For the text-containing cell, return its midpoint in (X, Y) coordinate format. 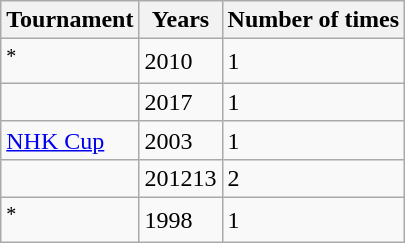
NHK Cup (70, 140)
Number of times (314, 20)
Years (180, 20)
201213 (180, 178)
2003 (180, 140)
2017 (180, 102)
1998 (180, 220)
2 (314, 178)
Tournament (70, 20)
2010 (180, 62)
